Search for the cell housing the specified text and yield its (x, y) center coordinate. 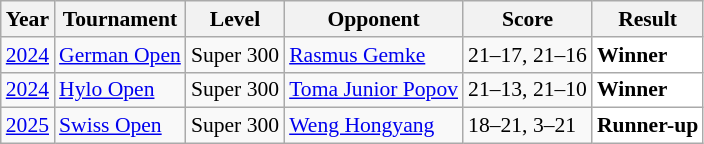
21–17, 21–16 (528, 55)
Level (235, 19)
18–21, 3–21 (528, 126)
Score (528, 19)
2025 (28, 126)
Opponent (374, 19)
Result (648, 19)
Runner-up (648, 126)
Swiss Open (120, 126)
Weng Hongyang (374, 126)
Tournament (120, 19)
Year (28, 19)
Hylo Open (120, 90)
21–13, 21–10 (528, 90)
Rasmus Gemke (374, 55)
Toma Junior Popov (374, 90)
German Open (120, 55)
